Return [x, y] of the center of cell containing provided text 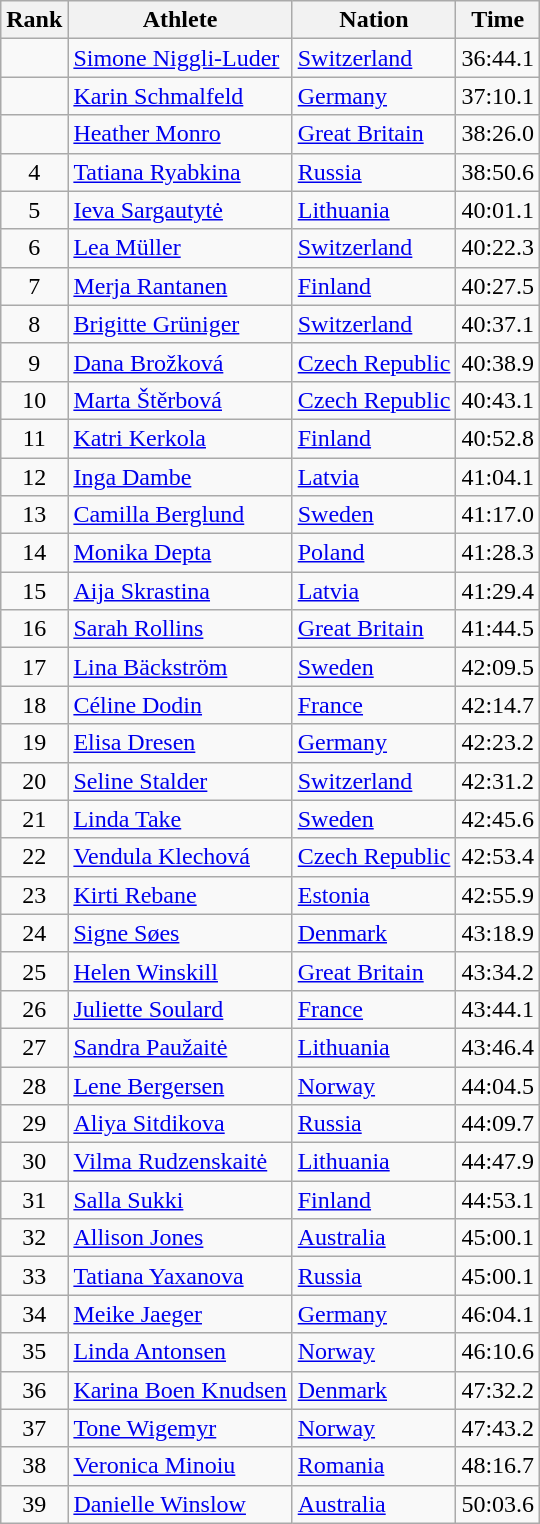
9 [34, 362]
33 [34, 1276]
46:04.1 [498, 1314]
41:28.3 [498, 553]
Tatiana Yaxanova [180, 1276]
47:32.2 [498, 1390]
13 [34, 515]
40:01.1 [498, 210]
Helen Winskill [180, 971]
18 [34, 705]
50:03.6 [498, 1504]
Tatiana Ryabkina [180, 172]
Brigitte Grüniger [180, 324]
37:10.1 [498, 96]
30 [34, 1162]
42:55.9 [498, 895]
Juliette Soulard [180, 1009]
48:16.7 [498, 1466]
38:50.6 [498, 172]
40:27.5 [498, 286]
Merja Rantanen [180, 286]
41:29.4 [498, 591]
46:10.6 [498, 1352]
32 [34, 1238]
29 [34, 1124]
38:26.0 [498, 134]
41:17.0 [498, 515]
41:04.1 [498, 477]
Lina Bäckström [180, 667]
Kirti Rebane [180, 895]
Meike Jaeger [180, 1314]
25 [34, 971]
42:45.6 [498, 819]
6 [34, 248]
Ieva Sargautytė [180, 210]
5 [34, 210]
Marta Štěrbová [180, 400]
21 [34, 819]
8 [34, 324]
43:18.9 [498, 933]
23 [34, 895]
40:52.8 [498, 438]
Poland [374, 553]
26 [34, 1009]
40:38.9 [498, 362]
Salla Sukki [180, 1200]
Signe Søes [180, 933]
Aija Skrastina [180, 591]
Vilma Rudzenskaitė [180, 1162]
4 [34, 172]
Allison Jones [180, 1238]
11 [34, 438]
36:44.1 [498, 58]
Athlete [180, 20]
42:23.2 [498, 743]
44:47.9 [498, 1162]
39 [34, 1504]
47:43.2 [498, 1428]
40:43.1 [498, 400]
Simone Niggli-Luder [180, 58]
Camilla Berglund [180, 515]
Veronica Minoiu [180, 1466]
Dana Brožková [180, 362]
Estonia [374, 895]
19 [34, 743]
42:09.5 [498, 667]
Karin Schmalfeld [180, 96]
31 [34, 1200]
36 [34, 1390]
Seline Stalder [180, 781]
Lea Müller [180, 248]
42:53.4 [498, 857]
41:44.5 [498, 629]
40:37.1 [498, 324]
Time [498, 20]
Tone Wigemyr [180, 1428]
7 [34, 286]
44:04.5 [498, 1085]
Karina Boen Knudsen [180, 1390]
10 [34, 400]
38 [34, 1466]
Inga Dambe [180, 477]
44:09.7 [498, 1124]
Céline Dodin [180, 705]
42:31.2 [498, 781]
Monika Depta [180, 553]
22 [34, 857]
24 [34, 933]
Romania [374, 1466]
43:34.2 [498, 971]
44:53.1 [498, 1200]
Elisa Dresen [180, 743]
40:22.3 [498, 248]
17 [34, 667]
43:46.4 [498, 1047]
16 [34, 629]
20 [34, 781]
37 [34, 1428]
Danielle Winslow [180, 1504]
35 [34, 1352]
Vendula Klechová [180, 857]
Rank [34, 20]
27 [34, 1047]
34 [34, 1314]
43:44.1 [498, 1009]
Nation [374, 20]
Aliya Sitdikova [180, 1124]
14 [34, 553]
Sandra Paužaitė [180, 1047]
Linda Take [180, 819]
Sarah Rollins [180, 629]
Linda Antonsen [180, 1352]
Lene Bergersen [180, 1085]
Heather Monro [180, 134]
28 [34, 1085]
12 [34, 477]
15 [34, 591]
Katri Kerkola [180, 438]
42:14.7 [498, 705]
